Determine the [x, y] coordinate at the center of the cell enclosing the given text.  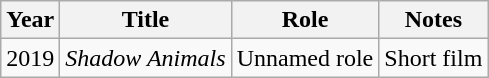
Notes [434, 20]
Title [146, 20]
Year [30, 20]
2019 [30, 58]
Unnamed role [305, 58]
Role [305, 20]
Short film [434, 58]
Shadow Animals [146, 58]
